Provide the (x, y) coordinate of the cell's center where the given text is located.  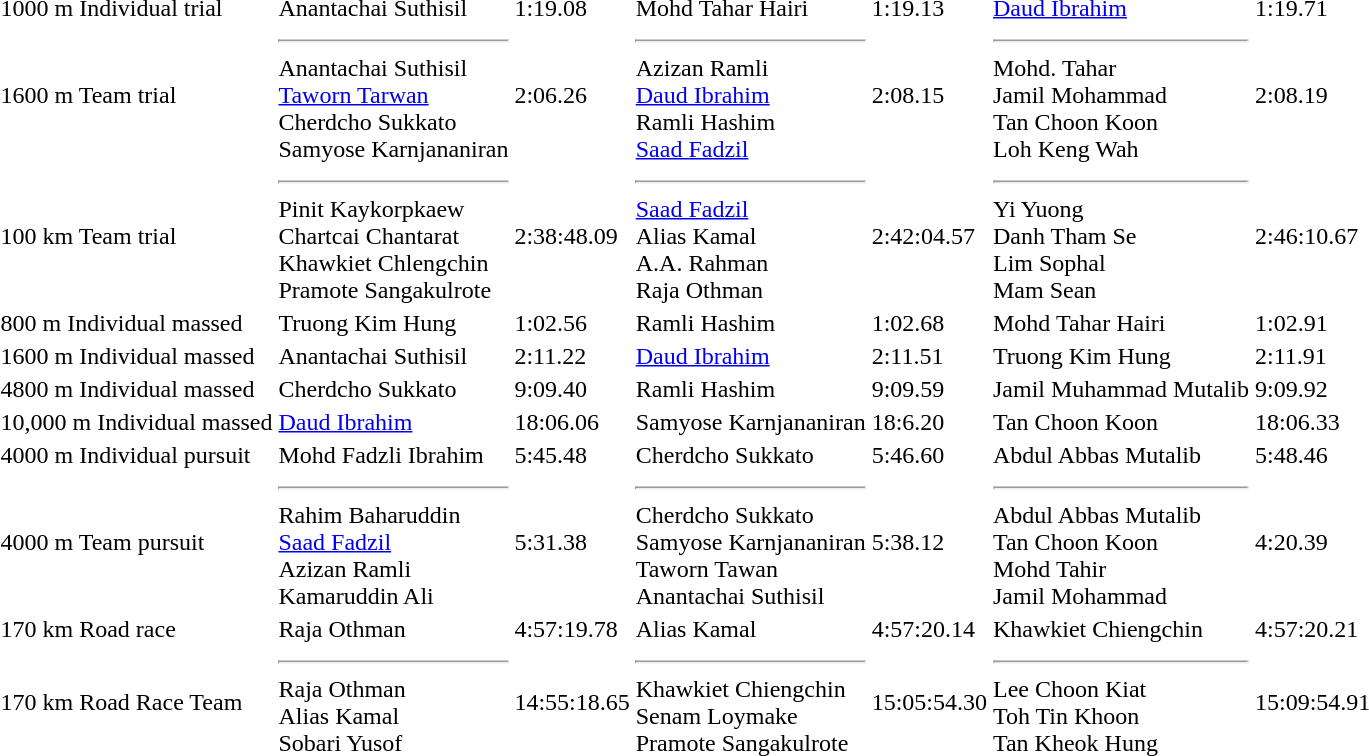
Anantachai Suthisil (394, 356)
Khawkiet Chiengchin (1120, 629)
9:09.59 (929, 389)
2:11.22 (572, 356)
Jamil Muhammad Mutalib (1120, 389)
Pinit KaykorpkaewChartcai ChantaratKhawkiet ChlengchinPramote Sangakulrote (394, 236)
5:46.60 (929, 455)
18:6.20 (929, 422)
9:09.40 (572, 389)
1:02.68 (929, 323)
Cherdcho SukkatoSamyose KarnjananiranTaworn TawanAnantachai Suthisil (750, 542)
Saad FadzilAlias KamalA.A. RahmanRaja Othman (750, 236)
Anantachai SuthisilTaworn TarwanCherdcho SukkatoSamyose Karnjananiran (394, 95)
5:45.48 (572, 455)
5:31.38 (572, 542)
18:06.06 (572, 422)
Yi YuongDanh Tham SeLim SophalMam Sean (1120, 236)
4:57:19.78 (572, 629)
Abdul Abbas MutalibTan Choon KoonMohd TahirJamil Mohammad (1120, 542)
Azizan RamliDaud IbrahimRamli HashimSaad Fadzil (750, 95)
Mohd Fadzli Ibrahim (394, 455)
Mohd. TaharJamil MohammadTan Choon KoonLoh Keng Wah (1120, 95)
2:11.51 (929, 356)
Raja Othman (394, 629)
4:57:20.14 (929, 629)
Mohd Tahar Hairi (1120, 323)
2:42:04.57 (929, 236)
Samyose Karnjananiran (750, 422)
1:02.56 (572, 323)
2:06.26 (572, 95)
Rahim BaharuddinSaad FadzilAzizan RamliKamaruddin Ali (394, 542)
5:38.12 (929, 542)
Abdul Abbas Mutalib (1120, 455)
2:38:48.09 (572, 236)
2:08.15 (929, 95)
Tan Choon Koon (1120, 422)
Alias Kamal (750, 629)
